Identify which cell holds the provided text, then report its (x, y) central coordinate. 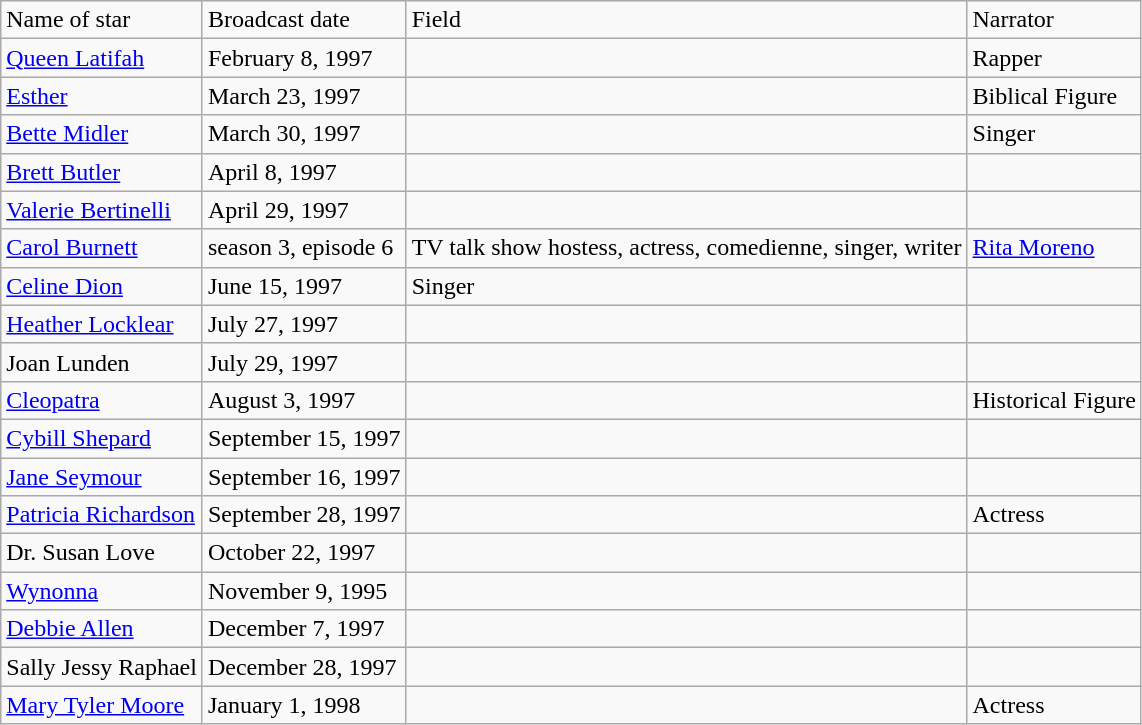
February 8, 1997 (304, 58)
December 7, 1997 (304, 629)
season 3, episode 6 (304, 248)
Field (686, 20)
Dr. Susan Love (102, 553)
Mary Tyler Moore (102, 705)
Joan Lunden (102, 362)
Cybill Shepard (102, 438)
July 29, 1997 (304, 362)
April 8, 1997 (304, 172)
March 23, 1997 (304, 96)
March 30, 1997 (304, 134)
Jane Seymour (102, 477)
Brett Butler (102, 172)
Rita Moreno (1054, 248)
September 15, 1997 (304, 438)
Rapper (1054, 58)
October 22, 1997 (304, 553)
August 3, 1997 (304, 400)
November 9, 1995 (304, 591)
June 15, 1997 (304, 286)
Sally Jessy Raphael (102, 667)
Carol Burnett (102, 248)
Name of star (102, 20)
TV talk show hostess, actress, comedienne, singer, writer (686, 248)
Cleopatra (102, 400)
September 28, 1997 (304, 515)
Broadcast date (304, 20)
September 16, 1997 (304, 477)
Valerie Bertinelli (102, 210)
Bette Midler (102, 134)
Esther (102, 96)
Historical Figure (1054, 400)
Queen Latifah (102, 58)
Narrator (1054, 20)
December 28, 1997 (304, 667)
Celine Dion (102, 286)
April 29, 1997 (304, 210)
July 27, 1997 (304, 324)
Biblical Figure (1054, 96)
Patricia Richardson (102, 515)
Heather Locklear (102, 324)
January 1, 1998 (304, 705)
Debbie Allen (102, 629)
Wynonna (102, 591)
